Capture the cell that displays the provided text and extract its (X, Y) central coordinate. 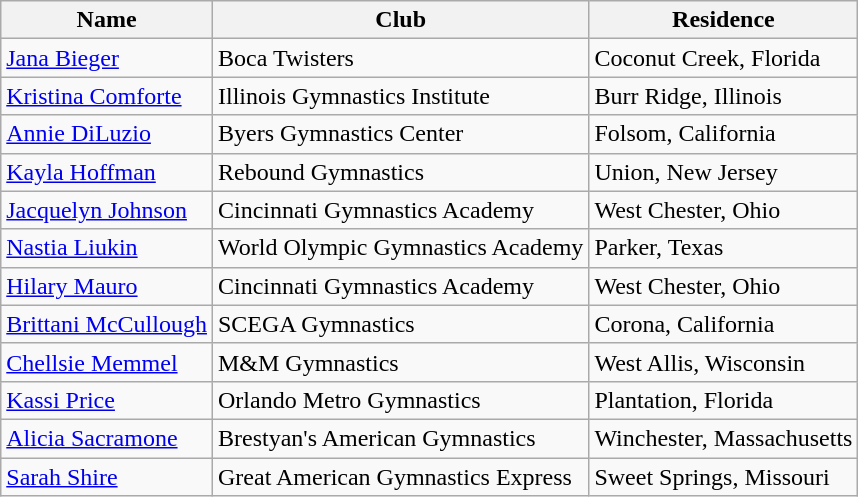
SCEGA Gymnastics (400, 324)
Brittani McCullough (107, 324)
Name (107, 20)
Jacquelyn Johnson (107, 210)
Kayla Hoffman (107, 172)
Coconut Creek, Florida (724, 58)
Orlando Metro Gymnastics (400, 400)
West Allis, Wisconsin (724, 362)
M&M Gymnastics (400, 362)
Kassi Price (107, 400)
Byers Gymnastics Center (400, 134)
Sarah Shire (107, 477)
Nastia Liukin (107, 248)
Winchester, Massachusetts (724, 438)
World Olympic Gymnastics Academy (400, 248)
Alicia Sacramone (107, 438)
Chellsie Memmel (107, 362)
Residence (724, 20)
Kristina Comforte (107, 96)
Jana Bieger (107, 58)
Folsom, California (724, 134)
Illinois Gymnastics Institute (400, 96)
Sweet Springs, Missouri (724, 477)
Plantation, Florida (724, 400)
Hilary Mauro (107, 286)
Rebound Gymnastics (400, 172)
Brestyan's American Gymnastics (400, 438)
Burr Ridge, Illinois (724, 96)
Annie DiLuzio (107, 134)
Boca Twisters (400, 58)
Parker, Texas (724, 248)
Club (400, 20)
Union, New Jersey (724, 172)
Corona, California (724, 324)
Great American Gymnastics Express (400, 477)
